Extract the (X, Y) coordinate from the center of the cell holding the provided text.  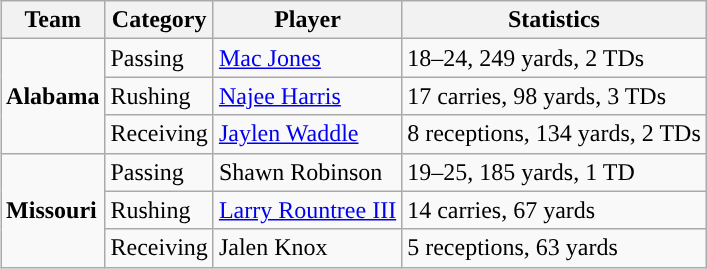
Alabama (53, 96)
Missouri (53, 210)
17 carries, 98 yards, 3 TDs (554, 96)
Statistics (554, 20)
14 carries, 67 yards (554, 210)
Category (159, 20)
Team (53, 20)
Jaylen Waddle (307, 134)
Najee Harris (307, 96)
19–25, 185 yards, 1 TD (554, 172)
Player (307, 20)
18–24, 249 yards, 2 TDs (554, 58)
8 receptions, 134 yards, 2 TDs (554, 134)
Mac Jones (307, 58)
Larry Rountree III (307, 210)
5 receptions, 63 yards (554, 248)
Shawn Robinson (307, 172)
Jalen Knox (307, 248)
